Output the [x, y] coordinate of the center of the cell containing the given text.  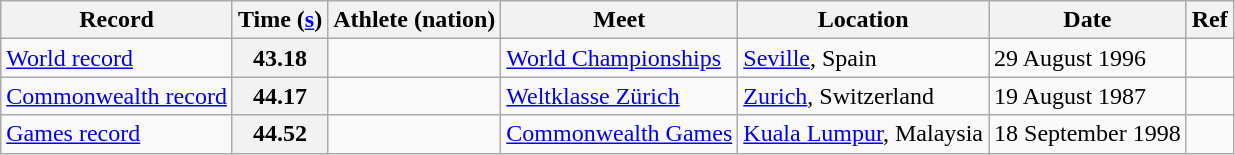
Commonwealth record [117, 96]
Date [1087, 20]
44.17 [280, 96]
Ref [1210, 20]
18 September 1998 [1087, 134]
Commonwealth Games [620, 134]
Zurich, Switzerland [864, 96]
29 August 1996 [1087, 58]
Record [117, 20]
43.18 [280, 58]
World record [117, 58]
44.52 [280, 134]
Location [864, 20]
Seville, Spain [864, 58]
Kuala Lumpur, Malaysia [864, 134]
Games record [117, 134]
19 August 1987 [1087, 96]
World Championships [620, 58]
Athlete (nation) [414, 20]
Weltklasse Zürich [620, 96]
Time (s) [280, 20]
Meet [620, 20]
